Return [X, Y] of the center of cell containing provided text 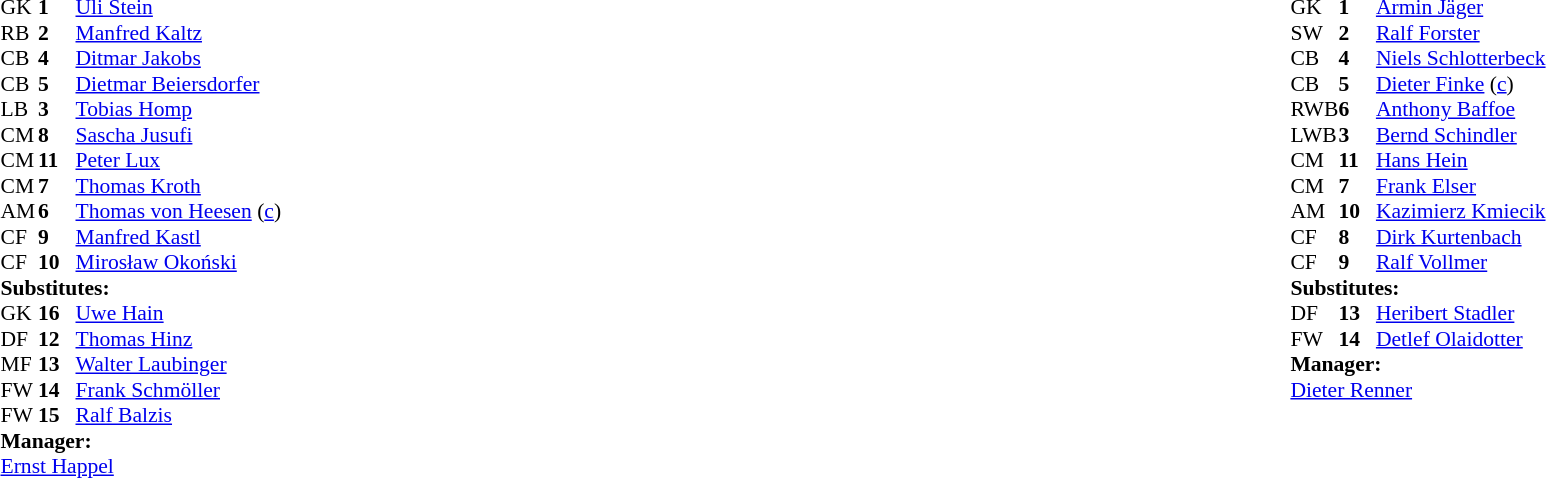
Dieter Renner [1418, 390]
Hans Hein [1461, 161]
Frank Elser [1461, 186]
Thomas Kroth [179, 186]
Ralf Forster [1461, 33]
16 [57, 313]
12 [57, 339]
Thomas von Heesen (c) [179, 211]
LWB [1314, 135]
Manfred Kastl [179, 237]
Mirosław Okoński [179, 263]
Sascha Jusufi [179, 135]
MF [19, 365]
Tobias Homp [179, 109]
Frank Schmöller [179, 390]
Niels Schlotterbeck [1461, 59]
Dieter Finke (c) [1461, 84]
Peter Lux [179, 161]
Uwe Hain [179, 313]
15 [57, 415]
Detlef Olaidotter [1461, 339]
LB [19, 109]
RB [19, 33]
Kazimierz Kmiecik [1461, 211]
Dirk Kurtenbach [1461, 237]
Thomas Hinz [179, 339]
Dietmar Beiersdorfer [179, 84]
Manfred Kaltz [179, 33]
Bernd Schindler [1461, 135]
GK [19, 313]
SW [1314, 33]
Ralf Balzis [179, 415]
RWB [1314, 109]
Walter Laubinger [179, 365]
Ditmar Jakobs [179, 59]
Heribert Stadler [1461, 313]
Ralf Vollmer [1461, 263]
Anthony Baffoe [1461, 109]
